Provide the [X, Y] coordinate of the cell's center where the given text is located.  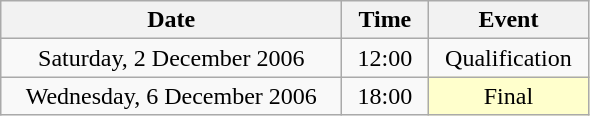
Date [172, 20]
Saturday, 2 December 2006 [172, 58]
Qualification [508, 58]
Final [508, 96]
Event [508, 20]
18:00 [385, 96]
12:00 [385, 58]
Time [385, 20]
Wednesday, 6 December 2006 [172, 96]
